Return (x, y) of the center of cell containing provided text 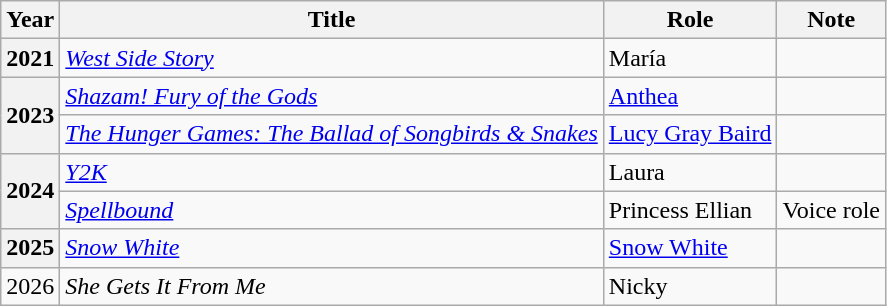
Voice role (832, 210)
María (690, 58)
Note (832, 20)
Nicky (690, 286)
Year (30, 20)
2025 (30, 248)
The Hunger Games: The Ballad of Songbirds & Snakes (332, 134)
She Gets It From Me (332, 286)
2021 (30, 58)
West Side Story (332, 58)
Shazam! Fury of the Gods (332, 96)
Spellbound (332, 210)
2026 (30, 286)
Anthea (690, 96)
2024 (30, 191)
2023 (30, 115)
Title (332, 20)
Role (690, 20)
Y2K (332, 172)
Princess Ellian (690, 210)
Lucy Gray Baird (690, 134)
Laura (690, 172)
